Find where the given text appears and provide that cell's center as [X, Y] coordinate. 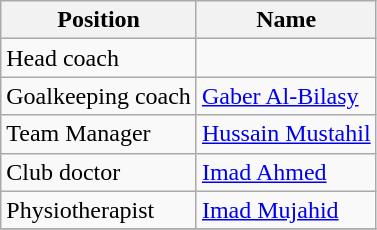
Hussain Mustahil [286, 134]
Goalkeeping coach [99, 96]
Imad Mujahid [286, 210]
Head coach [99, 58]
Position [99, 20]
Name [286, 20]
Imad Ahmed [286, 172]
Physiotherapist [99, 210]
Club doctor [99, 172]
Team Manager [99, 134]
Gaber Al-Bilasy [286, 96]
